Search for the cell housing the specified text and yield its [x, y] center coordinate. 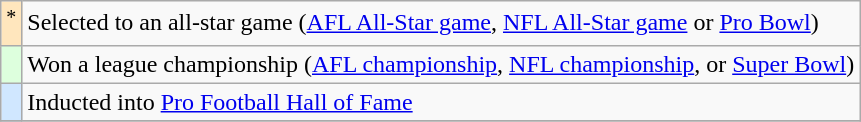
* [12, 24]
Selected to an all-star game (AFL All-Star game, NFL All-Star game or Pro Bowl) [441, 24]
Inducted into Pro Football Hall of Fame [441, 102]
Won a league championship (AFL championship, NFL championship, or Super Bowl) [441, 64]
